Provide the (X, Y) coordinate of the cell's center where the given text is located.  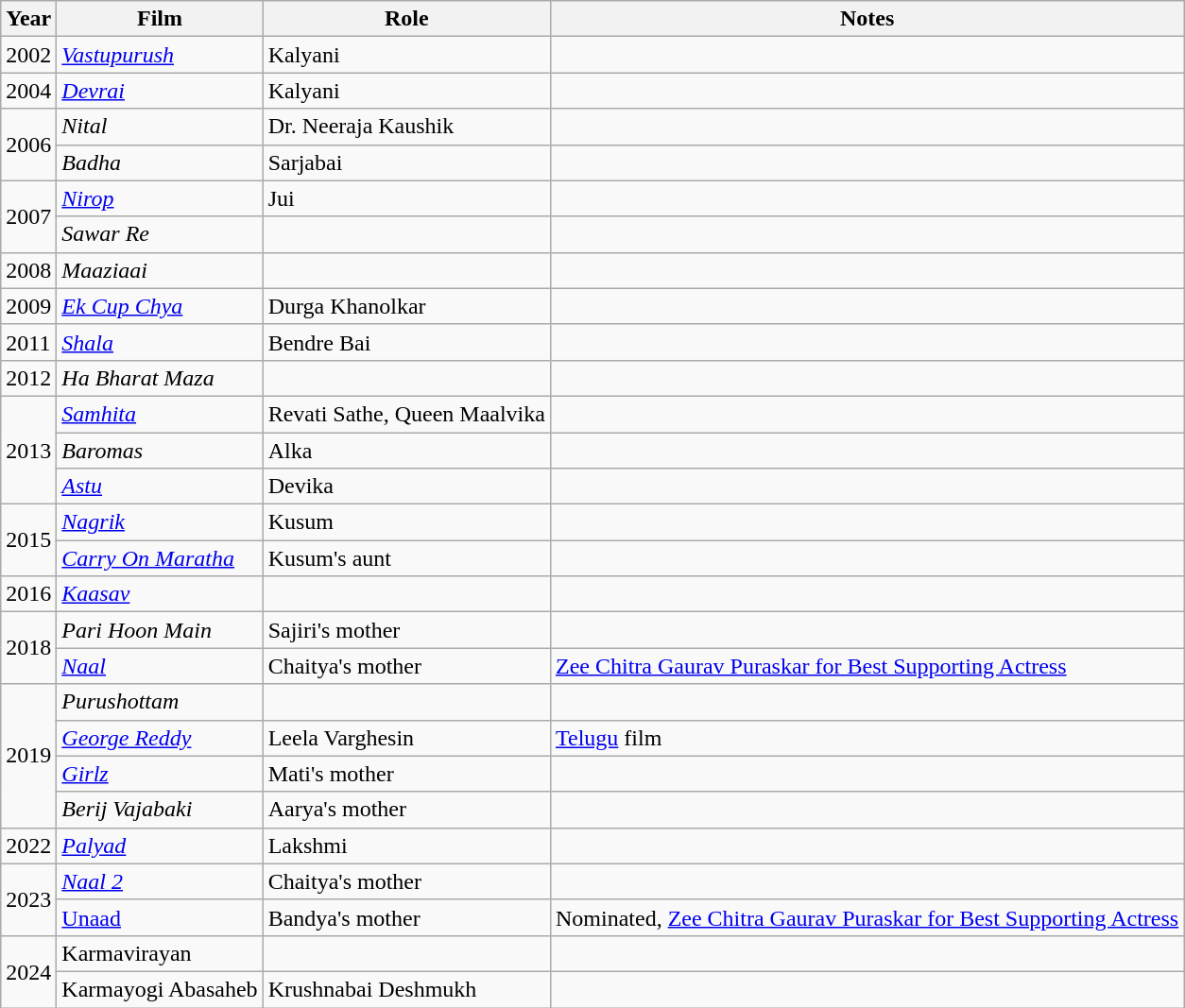
Naal 2 (160, 881)
Nominated, Zee Chitra Gaurav Puraskar for Best Supporting Actress (867, 917)
Mati's mother (406, 774)
Naal (160, 666)
2012 (28, 378)
Samhita (160, 414)
Alka (406, 451)
2006 (28, 145)
2018 (28, 648)
Revati Sathe, Queen Maalvika (406, 414)
2007 (28, 216)
Film (160, 19)
2002 (28, 55)
Bendre Bai (406, 342)
Aarya's mother (406, 810)
2004 (28, 91)
Durga Khanolkar (406, 306)
Lakshmi (406, 846)
Sarjabai (406, 162)
2013 (28, 450)
Kusum (406, 522)
2015 (28, 540)
Ek Cup Chya (160, 306)
Karmayogi Abasaheb (160, 989)
Dr. Neeraja Kaushik (406, 127)
Nirop (160, 198)
Palyad (160, 846)
Carry On Maratha (160, 558)
Karmavirayan (160, 953)
2011 (28, 342)
George Reddy (160, 738)
Astu (160, 487)
2008 (28, 270)
Notes (867, 19)
Baromas (160, 451)
Jui (406, 198)
2009 (28, 306)
Leela Varghesin (406, 738)
Devika (406, 487)
Nagrik (160, 522)
2022 (28, 846)
Sawar Re (160, 234)
Bandya's mother (406, 917)
Badha (160, 162)
Shala (160, 342)
Krushnabai Deshmukh (406, 989)
Berij Vajabaki (160, 810)
Devrai (160, 91)
2024 (28, 971)
Year (28, 19)
Telugu film (867, 738)
Kaasav (160, 594)
Maaziaai (160, 270)
Role (406, 19)
Zee Chitra Gaurav Puraskar for Best Supporting Actress (867, 666)
Nital (160, 127)
2023 (28, 899)
Unaad (160, 917)
Ha Bharat Maza (160, 378)
Pari Hoon Main (160, 630)
Sajiri's mother (406, 630)
Purushottam (160, 702)
Kusum's aunt (406, 558)
Girlz (160, 774)
2016 (28, 594)
Vastupurush (160, 55)
2019 (28, 756)
